Identify which cell holds the provided text, then report its [x, y] central coordinate. 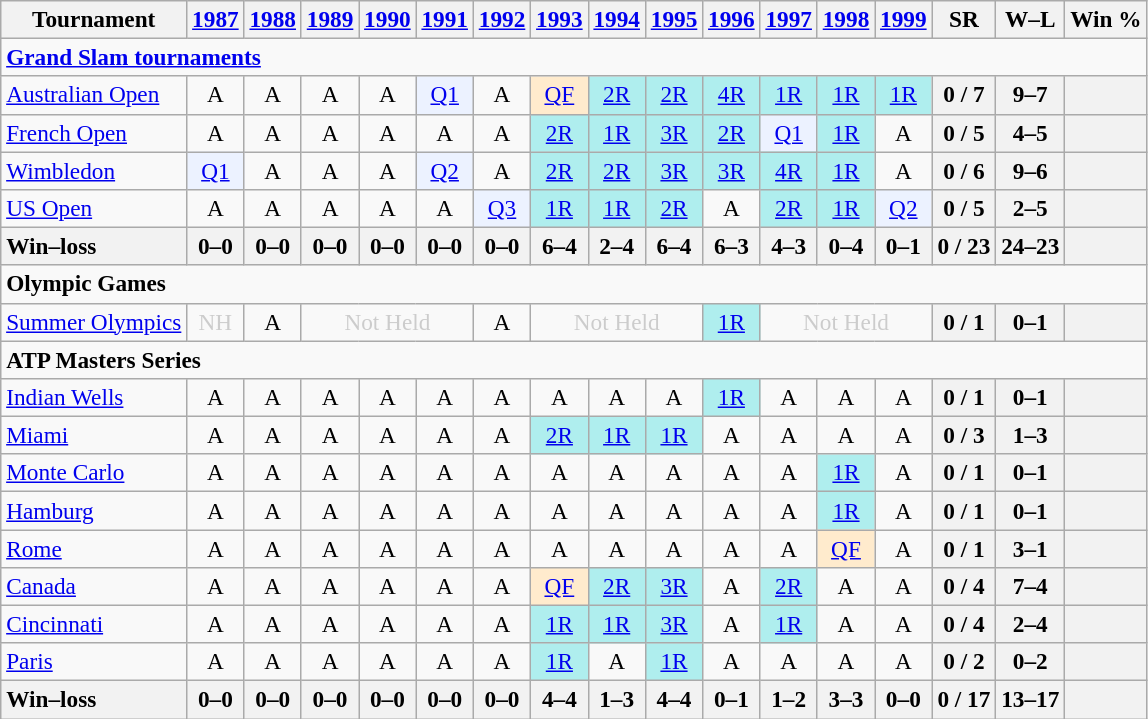
0 / 7 [964, 95]
US Open [94, 208]
1–2 [788, 699]
0 / 17 [964, 699]
1995 [674, 19]
1996 [732, 19]
Grand Slam tournaments [574, 57]
9–6 [1030, 170]
3–1 [1030, 548]
Miami [94, 435]
1988 [272, 19]
Indian Wells [94, 397]
1999 [904, 19]
0 / 6 [964, 170]
Paris [94, 662]
Summer Olympics [94, 322]
W–L [1030, 19]
1991 [444, 19]
Tournament [94, 19]
7–4 [1030, 586]
Australian Open [94, 95]
4–5 [1030, 133]
Monte Carlo [94, 473]
24–23 [1030, 246]
Rome [94, 548]
1994 [616, 19]
13–17 [1030, 699]
Q3 [502, 208]
1998 [846, 19]
1993 [560, 19]
NH [216, 322]
0 / 3 [964, 435]
Hamburg [94, 510]
Wimbledon [94, 170]
4–3 [788, 246]
1987 [216, 19]
0 / 2 [964, 662]
3–3 [846, 699]
1997 [788, 19]
SR [964, 19]
1992 [502, 19]
ATP Masters Series [574, 359]
9–7 [1030, 95]
Olympic Games [574, 284]
French Open [94, 133]
0 / 23 [964, 246]
Canada [94, 586]
2–5 [1030, 208]
6–3 [732, 246]
0–4 [846, 246]
Win % [1106, 19]
Cincinnati [94, 624]
1990 [388, 19]
1989 [330, 19]
0–2 [1030, 662]
